Determine the [X, Y] coordinate at the center of the cell enclosing the given text.  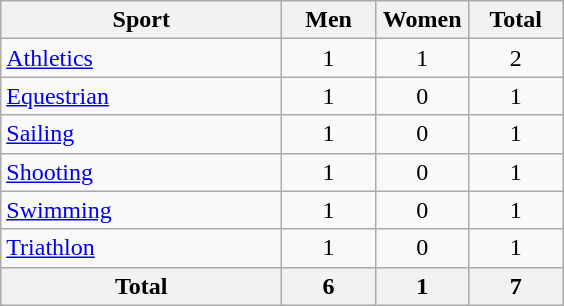
2 [516, 58]
7 [516, 286]
Athletics [142, 58]
Women [422, 20]
Swimming [142, 210]
6 [329, 286]
Sailing [142, 134]
Men [329, 20]
Shooting [142, 172]
Triathlon [142, 248]
Equestrian [142, 96]
Sport [142, 20]
